Scan for the cell matching the given text and deliver its (X, Y) coordinate at center. 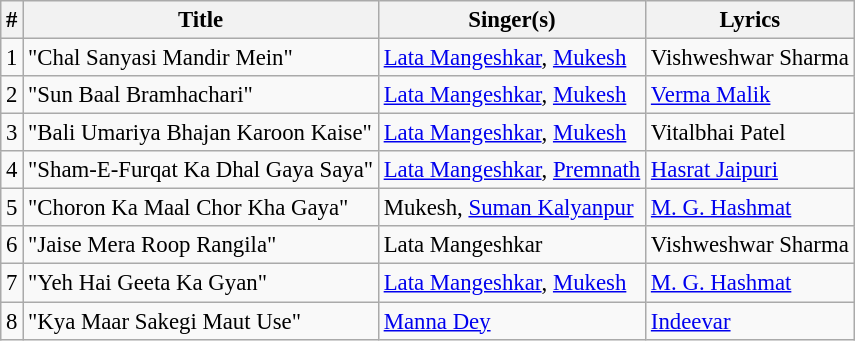
"Choron Ka Maal Chor Kha Gaya" (201, 208)
Indeevar (750, 321)
"Jaise Mera Roop Rangila" (201, 245)
Verma Malik (750, 95)
Lata Mangeshkar (512, 245)
Lyrics (750, 20)
5 (12, 208)
Singer(s) (512, 20)
"Chal Sanyasi Mandir Mein" (201, 58)
1 (12, 58)
Manna Dey (512, 321)
3 (12, 133)
# (12, 20)
"Yeh Hai Geeta Ka Gyan" (201, 283)
Hasrat Jaipuri (750, 170)
4 (12, 170)
"Sham-E-Furqat Ka Dhal Gaya Saya" (201, 170)
Vitalbhai Patel (750, 133)
8 (12, 321)
Title (201, 20)
7 (12, 283)
2 (12, 95)
"Sun Baal Bramhachari" (201, 95)
6 (12, 245)
"Kya Maar Sakegi Maut Use" (201, 321)
Mukesh, Suman Kalyanpur (512, 208)
Lata Mangeshkar, Premnath (512, 170)
"Bali Umariya Bhajan Karoon Kaise" (201, 133)
